Extract the [x, y] coordinate from the center of the cell holding the provided text.  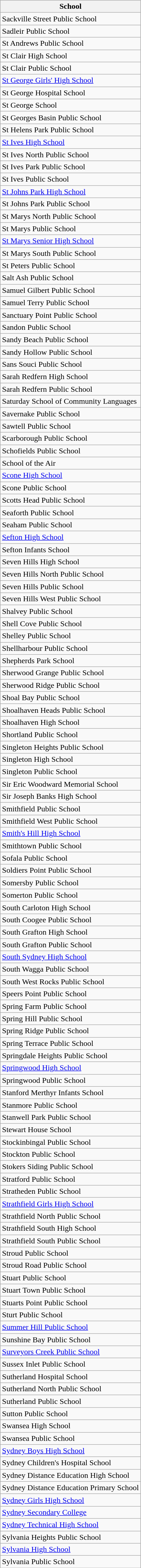
Scone High School [70, 475]
Strathfield Girls High School [70, 1204]
Seven Hills Public School [70, 587]
Seaham Public School [70, 525]
St Johns Park Public School [70, 204]
Speers Point Public School [70, 994]
Sefton Infants School [70, 550]
St Johns Park High School [70, 192]
St Clair Public School [70, 68]
Singleton Public School [70, 772]
South Grafton High School [70, 932]
South Grafton Public School [70, 945]
Sydney Distance Education Primary School [70, 1488]
Sandon Public School [70, 327]
Stuarts Point Public School [70, 1302]
St Georges Basin Public School [70, 117]
South Wagga Public School [70, 969]
St Ives High School [70, 142]
Spring Ridge Public School [70, 1031]
South Sydney High School [70, 957]
Strathfield North Public School [70, 1216]
Stanwell Park Public School [70, 1117]
Stockton Public School [70, 1155]
Sarah Redfern High School [70, 377]
Sir Joseph Banks High School [70, 796]
Sutherland North Public School [70, 1389]
Singleton High School [70, 760]
Schofields Public School [70, 451]
Shortland Public School [70, 735]
Stuart Town Public School [70, 1290]
Spring Hill Public School [70, 1019]
St Marys North Public School [70, 216]
Stratheden Public School [70, 1191]
Samuel Gilbert Public School [70, 290]
St Ives North Public School [70, 155]
Seven Hills High School [70, 562]
Swansea High School [70, 1426]
Stratford Public School [70, 1179]
St Marys South Public School [70, 253]
Salt Ash Public School [70, 278]
Sturt Public School [70, 1315]
Sans Souci Public School [70, 365]
Stockinbingal Public School [70, 1142]
Shoalhaven Heads Public School [70, 710]
Spring Farm Public School [70, 1006]
Stuart Public School [70, 1278]
Sydney Children's Hospital School [70, 1463]
School [70, 6]
St George Girls' High School [70, 80]
Sydney Technical High School [70, 1525]
Shelley Public School [70, 636]
Seven Hills North Public School [70, 574]
South Coogee Public School [70, 920]
Sylvania High School [70, 1550]
Spring Terrace Public School [70, 1043]
Surveyors Creek Public School [70, 1352]
Savernake Public School [70, 414]
Soldiers Point Public School [70, 870]
St Clair High School [70, 56]
Scarborough Public School [70, 438]
Shell Cove Public School [70, 624]
Sefton High School [70, 537]
Sutherland Public School [70, 1401]
Singleton Heights Public School [70, 747]
St Marys Public School [70, 229]
Sandy Hollow Public School [70, 352]
Somersby Public School [70, 883]
Stewart House School [70, 1130]
Sandy Beach Public School [70, 340]
Smithfield West Public School [70, 821]
Stroud Road Public School [70, 1265]
Sawtell Public School [70, 426]
St Peters Public School [70, 266]
Strathfield South Public School [70, 1241]
Sherwood Grange Public School [70, 673]
Shoal Bay Public School [70, 698]
Somerton Public School [70, 895]
Stanford Merthyr Infants School [70, 1093]
Springdale Heights Public School [70, 1056]
Sanctuary Point Public School [70, 315]
Sydney Boys High School [70, 1451]
South West Rocks Public School [70, 982]
Shalvey Public School [70, 611]
Shoalhaven High School [70, 722]
Sherwood Ridge Public School [70, 685]
Scotts Head Public School [70, 500]
Smithfield Public School [70, 809]
Sofala Public School [70, 858]
Samuel Terry Public School [70, 303]
Sydney Secondary College [70, 1512]
St Andrews Public School [70, 43]
Sylvania Heights Public School [70, 1537]
Sutton Public School [70, 1414]
St George Hospital School [70, 93]
Sarah Redfern Public School [70, 389]
Seaforth Public School [70, 512]
Sussex Inlet Public School [70, 1364]
St Helens Park Public School [70, 130]
Sylvania Public School [70, 1562]
School of the Air [70, 463]
Sutherland Hospital School [70, 1377]
Shepherds Park School [70, 661]
Smith's Hill High School [70, 833]
Saturday School of Community Languages [70, 401]
St Marys Senior High School [70, 241]
Stroud Public School [70, 1253]
South Carloton High School [70, 907]
Sackville Street Public School [70, 19]
Swansea Public School [70, 1438]
Sadleir Public School [70, 31]
Smithtown Public School [70, 846]
Stanmore Public School [70, 1105]
Springwood High School [70, 1068]
St Ives Park Public School [70, 167]
Seven Hills West Public School [70, 599]
Stokers Siding Public School [70, 1167]
St George School [70, 105]
St Ives Public School [70, 179]
Sunshine Bay Public School [70, 1340]
Scone Public School [70, 488]
Summer Hill Public School [70, 1327]
Springwood Public School [70, 1080]
Strathfield South High School [70, 1228]
Sydney Girls High School [70, 1500]
Shellharbour Public School [70, 648]
Sydney Distance Education High School [70, 1475]
Sir Eric Woodward Memorial School [70, 784]
